Provide the [x, y] coordinate of the cell's center where the given text is located.  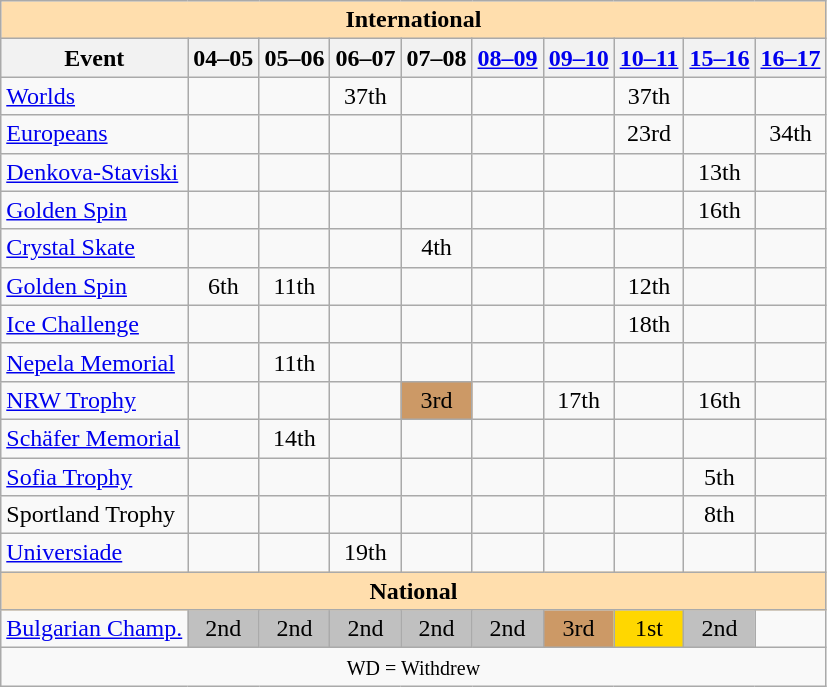
8th [720, 515]
6th [224, 286]
16–17 [790, 58]
05–06 [294, 58]
07–08 [436, 58]
04–05 [224, 58]
Europeans [94, 134]
1st [649, 629]
14th [294, 438]
4th [436, 248]
5th [720, 477]
Event [94, 58]
13th [720, 172]
Nepela Memorial [94, 362]
National [414, 591]
Bulgarian Champ. [94, 629]
Denkova-Staviski [94, 172]
WD = Withdrew [414, 667]
34th [790, 134]
Sportland Trophy [94, 515]
International [414, 20]
Worlds [94, 96]
NRW Trophy [94, 400]
18th [649, 324]
Crystal Skate [94, 248]
Ice Challenge [94, 324]
Schäfer Memorial [94, 438]
19th [366, 553]
08–09 [508, 58]
15–16 [720, 58]
Sofia Trophy [94, 477]
12th [649, 286]
23rd [649, 134]
09–10 [578, 58]
Universiade [94, 553]
06–07 [366, 58]
10–11 [649, 58]
17th [578, 400]
